Determine the [x, y] coordinate at the center of the cell enclosing the given text.  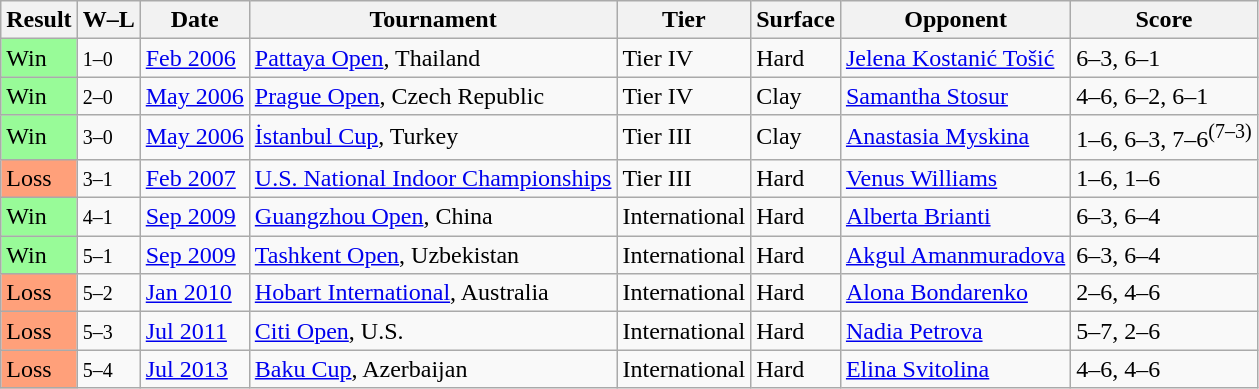
İstanbul Cup, Turkey [433, 138]
Jelena Kostanić Tošić [955, 58]
Feb 2006 [194, 58]
Jul 2011 [194, 331]
4–1 [108, 217]
Citi Open, U.S. [433, 331]
1–6, 6–3, 7–6(7–3) [1164, 138]
1–0 [108, 58]
Tier [684, 20]
W–L [108, 20]
Surface [796, 20]
Venus Williams [955, 178]
Nadia Petrova [955, 331]
Jul 2013 [194, 369]
6–3, 6–1 [1164, 58]
2–6, 4–6 [1164, 293]
2–0 [108, 96]
1–6, 1–6 [1164, 178]
Hobart International, Australia [433, 293]
Score [1164, 20]
3–1 [108, 178]
Guangzhou Open, China [433, 217]
Akgul Amanmuradova [955, 255]
Tournament [433, 20]
Baku Cup, Azerbaijan [433, 369]
5–2 [108, 293]
Date [194, 20]
4–6, 4–6 [1164, 369]
Anastasia Myskina [955, 138]
Feb 2007 [194, 178]
Alberta Brianti [955, 217]
Result [39, 20]
Alona Bondarenko [955, 293]
Tashkent Open, Uzbekistan [433, 255]
4–6, 6–2, 6–1 [1164, 96]
3–0 [108, 138]
5–4 [108, 369]
Pattaya Open, Thailand [433, 58]
Opponent [955, 20]
Elina Svitolina [955, 369]
5–3 [108, 331]
Prague Open, Czech Republic [433, 96]
U.S. National Indoor Championships [433, 178]
5–1 [108, 255]
Jan 2010 [194, 293]
5–7, 2–6 [1164, 331]
Samantha Stosur [955, 96]
